Determine the (x, y) coordinate at the center of the cell enclosing the given text.  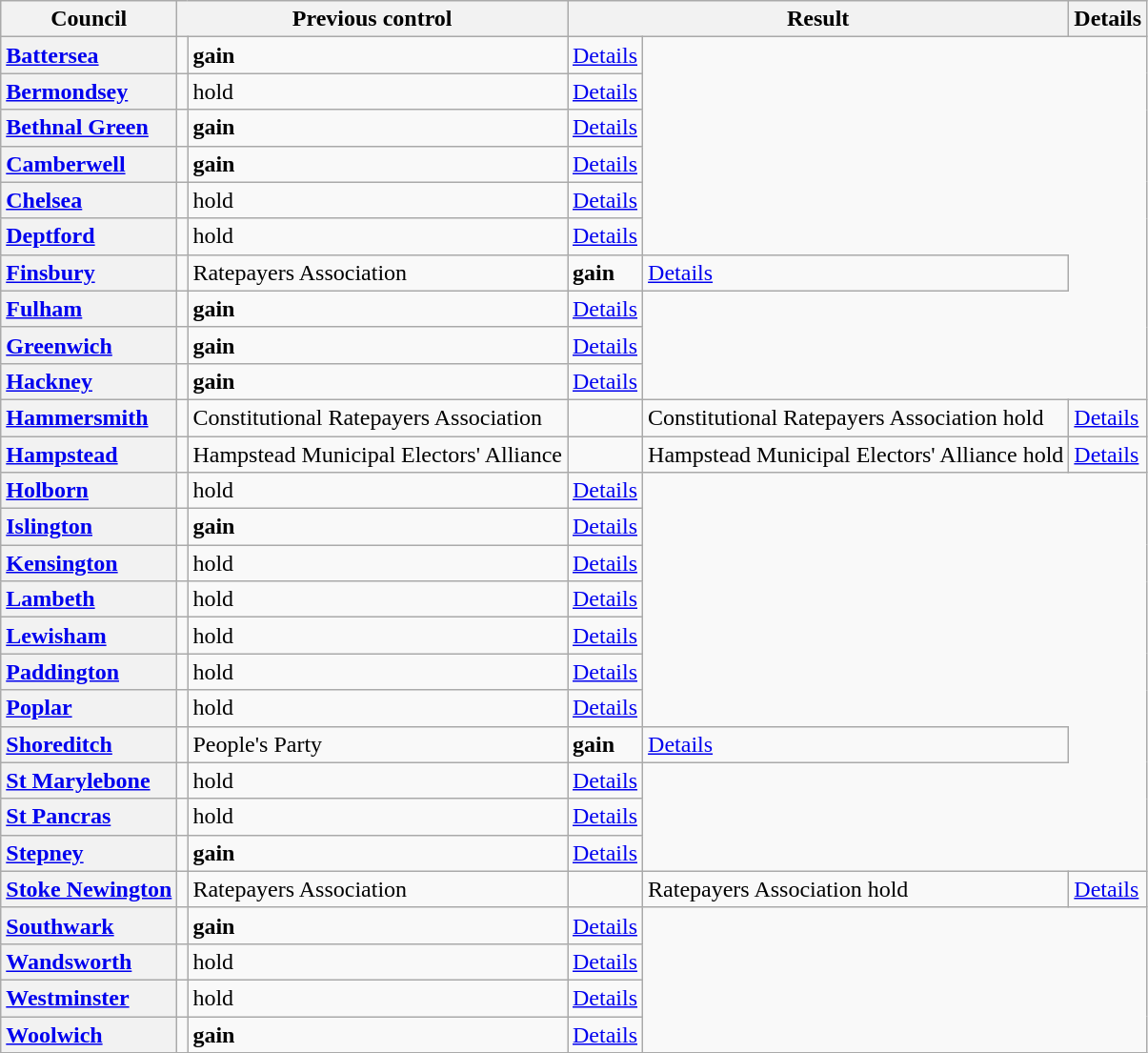
St Pancras (90, 817)
Battersea (90, 55)
Result (818, 19)
Chelsea (90, 200)
Constitutional Ratepayers Association hold (856, 417)
Hammersmith (90, 417)
Hampstead Municipal Electors' Alliance hold (856, 455)
St Marylebone (90, 780)
Finsbury (90, 273)
Kensington (90, 563)
Westminster (90, 998)
Fulham (90, 309)
Paddington (90, 672)
Ratepayers Association hold (856, 889)
Southwark (90, 925)
Constitutional Ratepayers Association (377, 417)
Deptford (90, 236)
Woolwich (90, 1034)
Lambeth (90, 599)
Holborn (90, 491)
Hampstead (90, 455)
Camberwell (90, 164)
Islington (90, 527)
Council (90, 19)
Bethnal Green (90, 128)
Lewisham (90, 636)
Previous control (373, 19)
People's Party (377, 744)
Stoke Newington (90, 889)
Greenwich (90, 345)
Shoreditch (90, 744)
Wandsworth (90, 962)
Stepney (90, 853)
Bermondsey (90, 91)
Poplar (90, 708)
Hackney (90, 381)
Hampstead Municipal Electors' Alliance (377, 455)
